Search for the cell housing the specified text and yield its (X, Y) center coordinate. 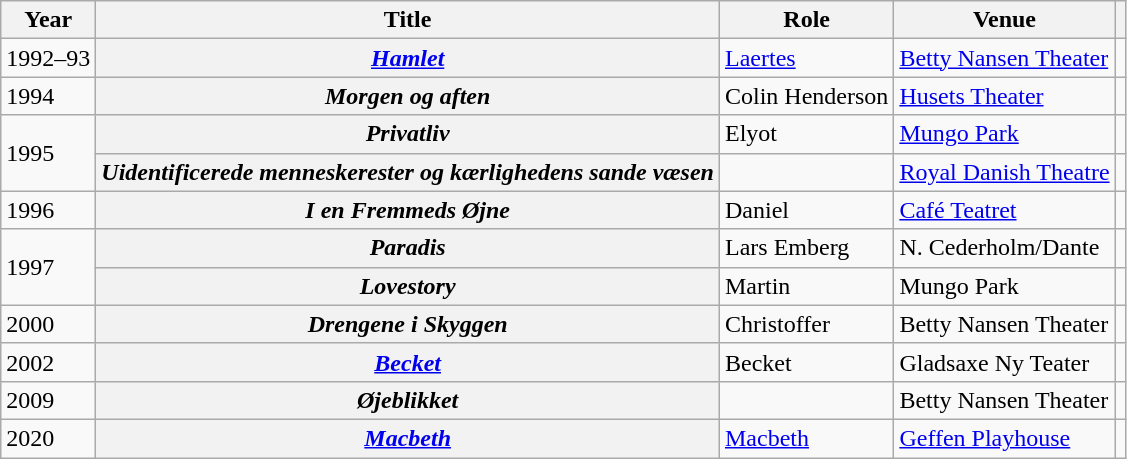
Privatliv (408, 134)
1994 (48, 96)
2009 (48, 400)
Gladsaxe Ny Teater (1004, 362)
Daniel (806, 210)
I en Fremmeds Øjne (408, 210)
Title (408, 20)
Laertes (806, 58)
Café Teatret (1004, 210)
2020 (48, 438)
Geffen Playhouse (1004, 438)
2000 (48, 324)
Morgen og aften (408, 96)
Martin (806, 286)
Drengene i Skyggen (408, 324)
Royal Danish Theatre (1004, 172)
Husets Theater (1004, 96)
Øjeblikket (408, 400)
Christoffer (806, 324)
Lovestory (408, 286)
1997 (48, 267)
Colin Henderson (806, 96)
Uidentificerede menneskerester og kærlighedens sande væsen (408, 172)
Lars Emberg (806, 248)
1995 (48, 153)
Paradis (408, 248)
Elyot (806, 134)
Role (806, 20)
1992–93 (48, 58)
Year (48, 20)
Venue (1004, 20)
Hamlet (408, 58)
1996 (48, 210)
N. Cederholm/Dante (1004, 248)
2002 (48, 362)
